Identify which cell holds the provided text, then report its (X, Y) central coordinate. 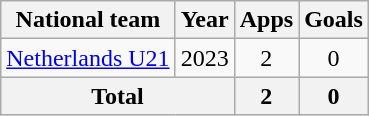
Apps (266, 20)
Goals (334, 20)
National team (88, 20)
Year (204, 20)
2023 (204, 58)
Netherlands U21 (88, 58)
Total (118, 96)
